Identify which cell holds the provided text, then report its (x, y) central coordinate. 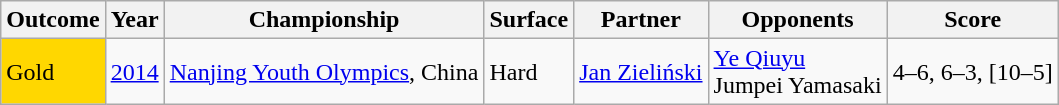
Surface (529, 20)
Hard (529, 72)
Ye Qiuyu Jumpei Yamasaki (798, 72)
Score (972, 20)
Gold (53, 72)
Year (134, 20)
Opponents (798, 20)
Nanjing Youth Olympics, China (324, 72)
4–6, 6–3, [10–5] (972, 72)
Jan Zieliński (641, 72)
Championship (324, 20)
2014 (134, 72)
Partner (641, 20)
Outcome (53, 20)
